Search for the cell housing the specified text and yield its [x, y] center coordinate. 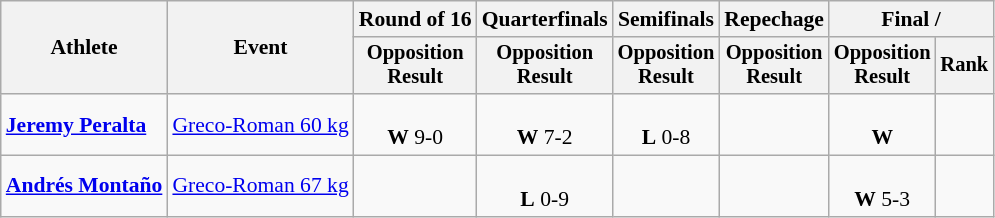
W 7-2 [545, 124]
Semifinals [666, 19]
L 0-8 [666, 124]
Rank [965, 66]
Round of 16 [416, 19]
Quarterfinals [545, 19]
L 0-9 [545, 186]
Andrés Montaño [84, 186]
Jeremy Peralta [84, 124]
W 9-0 [416, 124]
Repechage [774, 19]
Final / [911, 19]
Athlete [84, 48]
W [882, 124]
W 5-3 [882, 186]
Event [260, 48]
Greco-Roman 60 kg [260, 124]
Greco-Roman 67 kg [260, 186]
